Return [x, y] of the center of cell containing provided text 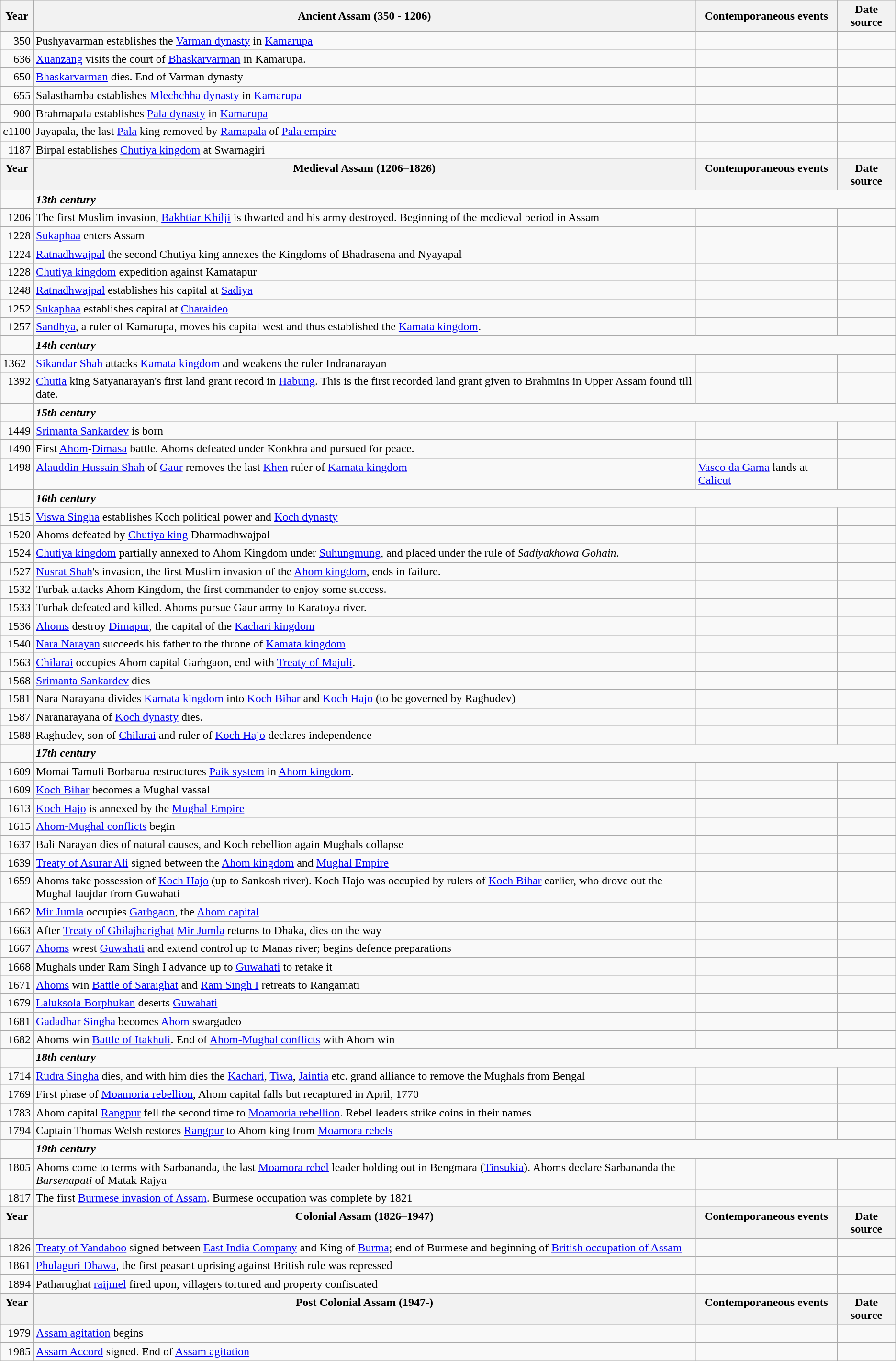
15th century [465, 413]
Raghudev, son of Chilarai and ruler of Koch Hajo declares independence [365, 735]
17th century [465, 753]
Xuanzang visits the court of Bhaskarvarman in Kamarupa. [365, 59]
Momai Tamuli Borbarua restructures Paik system in Ahom kingdom. [365, 771]
1714 [17, 1076]
1681 [17, 1021]
Assam Accord signed. End of Assam agitation [365, 1351]
1794 [17, 1130]
Post Colonial Assam (1947-) [365, 1308]
Naranarayana of Koch dynasty dies. [365, 717]
Koch Bihar becomes a Mughal vassal [365, 790]
1257 [17, 327]
Nara Narayan succeeds his father to the throne of Kamata kingdom [365, 644]
Ahom-Mughal conflicts begin [365, 826]
1540 [17, 644]
1769 [17, 1094]
1581 [17, 699]
1679 [17, 1003]
1527 [17, 571]
1615 [17, 826]
1187 [17, 150]
1659 [17, 887]
c1100 [17, 132]
1861 [17, 1266]
Patharughat raijmel fired upon, villagers tortured and property confiscated [365, 1284]
First phase of Moamoria rebellion, Ahom capital falls but recaptured in April, 1770 [365, 1094]
Alauddin Hussain Shah of Gaur removes the last Khen ruler of Kamata kingdom [365, 474]
1449 [17, 431]
1490 [17, 449]
1613 [17, 808]
1783 [17, 1112]
1894 [17, 1284]
Mughals under Ram Singh I advance up to Guwahati to retake it [365, 967]
19th century [465, 1149]
Captain Thomas Welsh restores Rangpur to Ahom king from Moamora rebels [365, 1130]
1568 [17, 680]
1668 [17, 967]
Ahoms win Battle of Itakhuli. End of Ahom-Mughal conflicts with Ahom win [365, 1039]
650 [17, 77]
Ahoms destroy Dimapur, the capital of the Kachari kingdom [365, 626]
1805 [17, 1173]
1524 [17, 553]
Assam agitation begins [365, 1333]
1392 [17, 388]
Birpal establishes Chutiya kingdom at Swarnagiri [365, 150]
14th century [465, 345]
1662 [17, 912]
636 [17, 59]
Nara Narayana divides Kamata kingdom into Koch Bihar and Koch Hajo (to be governed by Raghudev) [365, 699]
Ahoms win Battle of Saraighat and Ram Singh I retreats to Rangamati [365, 985]
1826 [17, 1248]
Sukaphaa establishes capital at Charaideo [365, 309]
1536 [17, 626]
Rudra Singha dies, and with him dies the Kachari, Tiwa, Jaintia etc. grand alliance to remove the Mughals from Bengal [365, 1076]
Mir Jumla occupies Garhgaon, the Ahom capital [365, 912]
The first Muslim invasion, Bakhtiar Khilji is thwarted and his army destroyed. Beginning of the medieval period in Assam [365, 217]
1362 [17, 363]
Bhaskarvarman dies. End of Varman dynasty [365, 77]
Brahmapala establishes Pala dynasty in Kamarupa [365, 113]
Gadadhar Singha becomes Ahom swargadeo [365, 1021]
Ahom capital Rangpur fell the second time to Moamoria rebellion. Rebel leaders strike coins in their names [365, 1112]
1248 [17, 290]
1985 [17, 1351]
Treaty of Asurar Ali signed between the Ahom kingdom and Mughal Empire [365, 863]
Laluksola Borphukan deserts Guwahati [365, 1003]
1498 [17, 474]
1532 [17, 590]
1588 [17, 735]
1587 [17, 717]
18th century [465, 1058]
1533 [17, 608]
Ahoms wrest Guwahati and extend control up to Manas river; begins defence preparations [365, 948]
First Ahom-Dimasa battle. Ahoms defeated under Konkhra and pursued for peace. [365, 449]
Phulaguri Dhawa, the first peasant uprising against British rule was repressed [365, 1266]
1682 [17, 1039]
Ancient Assam (350 - 1206) [365, 16]
Salasthamba establishes Mlechchha dynasty in Kamarupa [365, 95]
Chutia king Satyanarayan's first land grant record in Habung. This is the first recorded land grant given to Brahmins in Upper Assam found till date. [365, 388]
13th century [465, 199]
Jayapala, the last Pala king removed by Ramapala of Pala empire [365, 132]
Ratnadhwajpal establishes his capital at Sadiya [365, 290]
Medieval Assam (1206–1826) [365, 174]
Srimanta Sankardev is born [365, 431]
Colonial Assam (1826–1947) [365, 1223]
Chilarai occupies Ahom capital Garhgaon, end with Treaty of Majuli. [365, 662]
Sikandar Shah attacks Kamata kingdom and weakens the ruler Indranarayan [365, 363]
1979 [17, 1333]
1520 [17, 535]
16th century [465, 498]
Chutiya kingdom partially annexed to Ahom Kingdom under Suhungmung, and placed under the rule of Sadiyakhowa Gohain. [365, 553]
655 [17, 95]
Srimanta Sankardev dies [365, 680]
Turbak attacks Ahom Kingdom, the first commander to enjoy some success. [365, 590]
1667 [17, 948]
1671 [17, 985]
The first Burmese invasion of Assam. Burmese occupation was complete by 1821 [365, 1198]
Bali Narayan dies of natural causes, and Koch rebellion again Mughals collapse [365, 844]
1637 [17, 844]
1817 [17, 1198]
Pushyavarman establishes the Varman dynasty in Kamarupa [365, 41]
1206 [17, 217]
900 [17, 113]
1639 [17, 863]
1252 [17, 309]
Turbak defeated and killed. Ahoms pursue Gaur army to Karatoya river. [365, 608]
1224 [17, 254]
1515 [17, 516]
Ahoms defeated by Chutiya king Dharmadhwajpal [365, 535]
Chutiya kingdom expedition against Kamatapur [365, 272]
After Treaty of Ghilajharighat Mir Jumla returns to Dhaka, dies on the way [365, 930]
Ratnadhwajpal the second Chutiya king annexes the Kingdoms of Bhadrasena and Nyayapal [365, 254]
Viswa Singha establishes Koch political power and Koch dynasty [365, 516]
Treaty of Yandaboo signed between East India Company and King of Burma; end of Burmese and beginning of British occupation of Assam [365, 1248]
Sandhya, a ruler of Kamarupa, moves his capital west and thus established the Kamata kingdom. [365, 327]
350 [17, 41]
1663 [17, 930]
Koch Hajo is annexed by the Mughal Empire [365, 808]
Sukaphaa enters Assam [365, 235]
Vasco da Gama lands at Calicut [766, 474]
Nusrat Shah's invasion, the first Muslim invasion of the Ahom kingdom, ends in failure. [365, 571]
1563 [17, 662]
